Identify which cell holds the provided text, then report its (x, y) central coordinate. 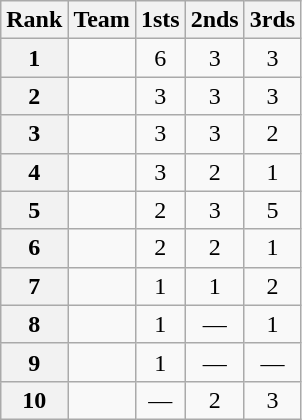
2nds (214, 20)
7 (34, 286)
Team (102, 20)
3rds (272, 20)
1sts (160, 20)
4 (34, 172)
10 (34, 400)
8 (34, 324)
9 (34, 362)
Rank (34, 20)
